Pinpoint the cell where the given text exists, returning its [X, Y] midpoint coordinate. 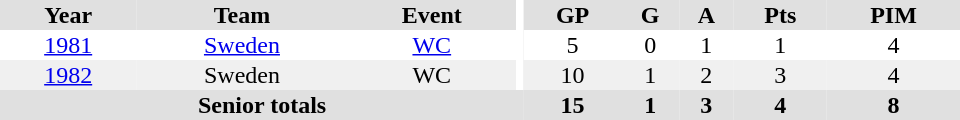
Event [432, 15]
Pts [781, 15]
1981 [68, 45]
Senior totals [262, 105]
5 [572, 45]
0 [650, 45]
GP [572, 15]
Year [68, 15]
G [650, 15]
2 [706, 75]
PIM [894, 15]
8 [894, 105]
15 [572, 105]
Team [242, 15]
1982 [68, 75]
A [706, 15]
10 [572, 75]
